Locate the cell with the specified text and output its (x, y) center coordinate. 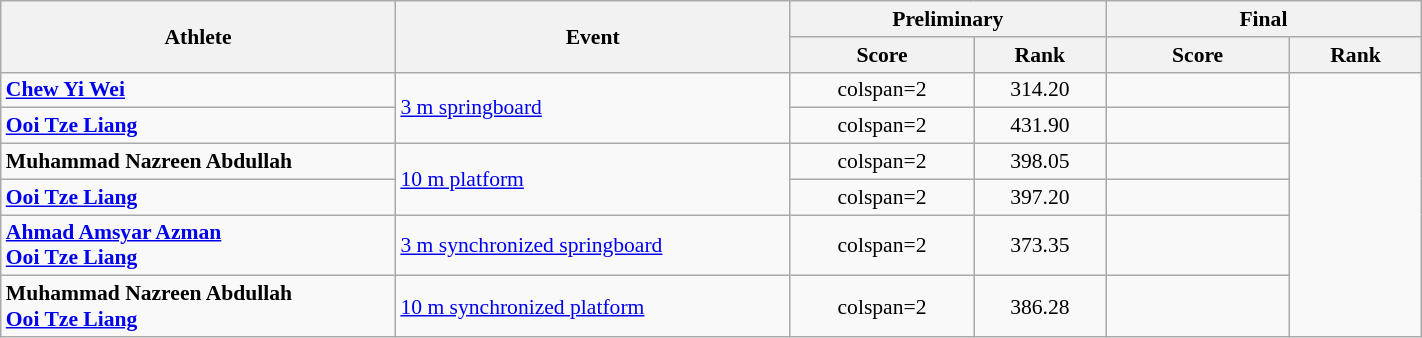
Muhammad Nazreen AbdullahOoi Tze Liang (198, 306)
314.20 (1040, 90)
431.90 (1040, 126)
Muhammad Nazreen Abdullah (198, 162)
3 m synchronized springboard (592, 246)
Chew Yi Wei (198, 90)
Ahmad Amsyar AzmanOoi Tze Liang (198, 246)
397.20 (1040, 197)
Event (592, 36)
373.35 (1040, 246)
386.28 (1040, 306)
398.05 (1040, 162)
Athlete (198, 36)
Preliminary (948, 19)
Final (1264, 19)
3 m springboard (592, 108)
10 m platform (592, 180)
10 m synchronized platform (592, 306)
